From the cell containing the given text, extract its center point as (X, Y) coordinate. 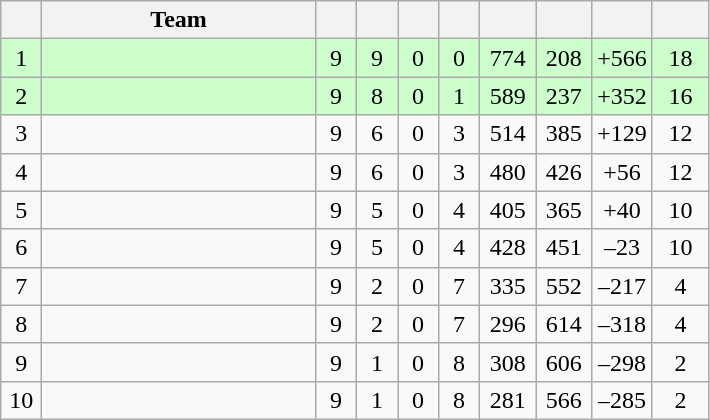
+40 (622, 210)
426 (564, 172)
+352 (622, 96)
385 (564, 134)
–298 (622, 362)
589 (508, 96)
16 (680, 96)
405 (508, 210)
208 (564, 58)
451 (564, 248)
Team (179, 20)
514 (508, 134)
+56 (622, 172)
–217 (622, 286)
552 (564, 286)
566 (564, 400)
308 (508, 362)
335 (508, 286)
774 (508, 58)
281 (508, 400)
237 (564, 96)
–23 (622, 248)
+566 (622, 58)
296 (508, 324)
–285 (622, 400)
480 (508, 172)
428 (508, 248)
614 (564, 324)
365 (564, 210)
606 (564, 362)
–318 (622, 324)
+129 (622, 134)
18 (680, 58)
